Detect which cell encompasses the target text, then output its (x, y) center coordinate. 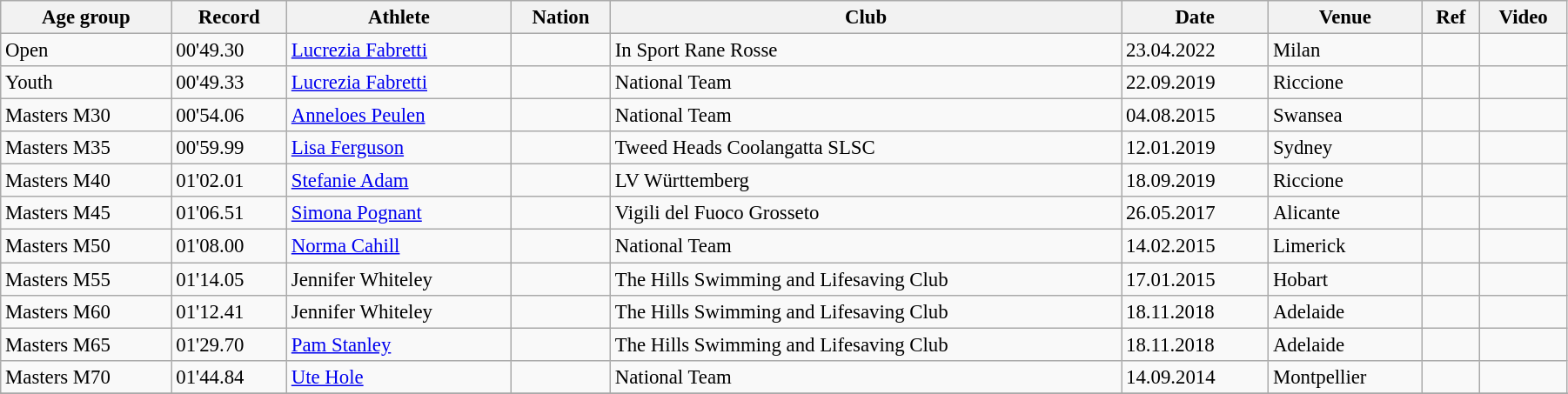
01'29.70 (229, 344)
Simona Pognant (399, 213)
26.05.2017 (1196, 213)
Masters M55 (86, 279)
Open (86, 50)
01'02.01 (229, 181)
00'59.99 (229, 148)
Masters M30 (86, 116)
Pam Stanley (399, 344)
Masters M60 (86, 311)
Record (229, 17)
Venue (1345, 17)
Hobart (1345, 279)
12.01.2019 (1196, 148)
Masters M70 (86, 377)
Limerick (1345, 246)
Age group (86, 17)
01'12.41 (229, 311)
Vigili del Fuoco Grosseto (865, 213)
00'49.30 (229, 50)
Youth (86, 83)
LV Württemberg (865, 181)
Anneloes Peulen (399, 116)
Milan (1345, 50)
Swansea (1345, 116)
18.09.2019 (1196, 181)
Tweed Heads Coolangatta SLSC (865, 148)
14.02.2015 (1196, 246)
01'08.00 (229, 246)
Sydney (1345, 148)
Date (1196, 17)
Masters M40 (86, 181)
Ute Hole (399, 377)
Nation (560, 17)
Norma Cahill (399, 246)
Athlete (399, 17)
Masters M65 (86, 344)
17.01.2015 (1196, 279)
Masters M35 (86, 148)
Alicante (1345, 213)
04.08.2015 (1196, 116)
01'44.84 (229, 377)
Lisa Ferguson (399, 148)
Ref (1451, 17)
01'06.51 (229, 213)
14.09.2014 (1196, 377)
00'49.33 (229, 83)
Montpellier (1345, 377)
In Sport Rane Rosse (865, 50)
Masters M45 (86, 213)
Club (865, 17)
Video (1524, 17)
Stefanie Adam (399, 181)
00'54.06 (229, 116)
23.04.2022 (1196, 50)
22.09.2019 (1196, 83)
Masters M50 (86, 246)
01'14.05 (229, 279)
